For the text-containing cell, return its midpoint in (X, Y) coordinate format. 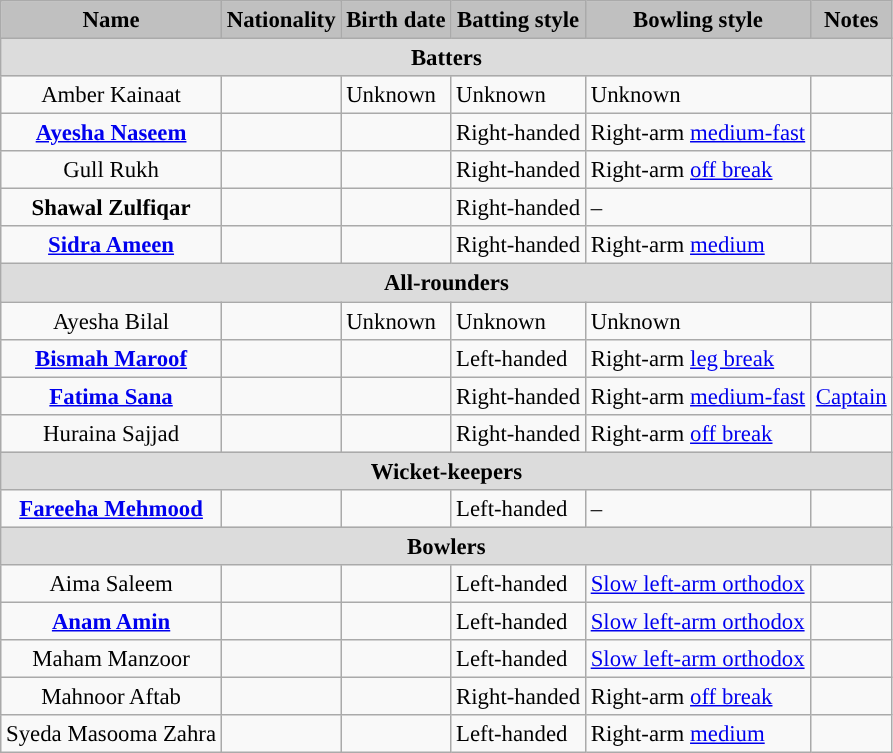
Notes (850, 20)
Amber Kainaat (112, 95)
Batters (446, 58)
Syeda Masooma Zahra (112, 734)
Aima Saleem (112, 584)
Sidra Ameen (112, 245)
Ayesha Bilal (112, 321)
Bowlers (446, 546)
Wicket-keepers (446, 471)
Nationality (280, 20)
Anam Amin (112, 621)
Gull Rukh (112, 170)
Fareeha Mehmood (112, 509)
Maham Manzoor (112, 659)
Shawal Zulfiqar (112, 208)
Batting style (518, 20)
Captain (850, 396)
Bowling style (698, 20)
All-rounders (446, 283)
Name (112, 20)
Fatima Sana (112, 396)
Mahnoor Aftab (112, 697)
Ayesha Naseem (112, 133)
Birth date (396, 20)
Right-arm leg break (698, 358)
Huraina Sajjad (112, 433)
Bismah Maroof (112, 358)
